Scan for the cell matching the given text and deliver its [X, Y] coordinate at center. 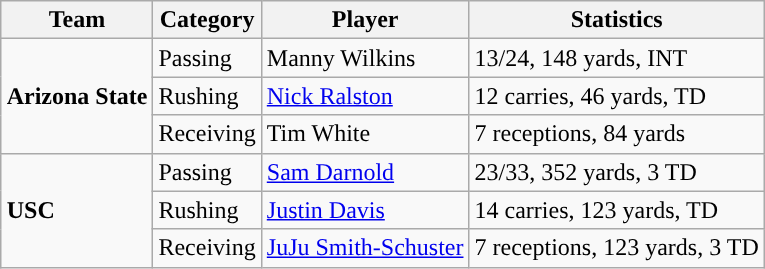
Team [77, 20]
JuJu Smith-Schuster [365, 248]
13/24, 148 yards, INT [616, 58]
Category [207, 20]
Manny Wilkins [365, 58]
USC [77, 210]
Statistics [616, 20]
Sam Darnold [365, 172]
Nick Ralston [365, 96]
7 receptions, 123 yards, 3 TD [616, 248]
12 carries, 46 yards, TD [616, 96]
14 carries, 123 yards, TD [616, 210]
Tim White [365, 134]
Arizona State [77, 96]
23/33, 352 yards, 3 TD [616, 172]
Player [365, 20]
7 receptions, 84 yards [616, 134]
Justin Davis [365, 210]
